Pinpoint the cell where the given text exists, returning its (X, Y) midpoint coordinate. 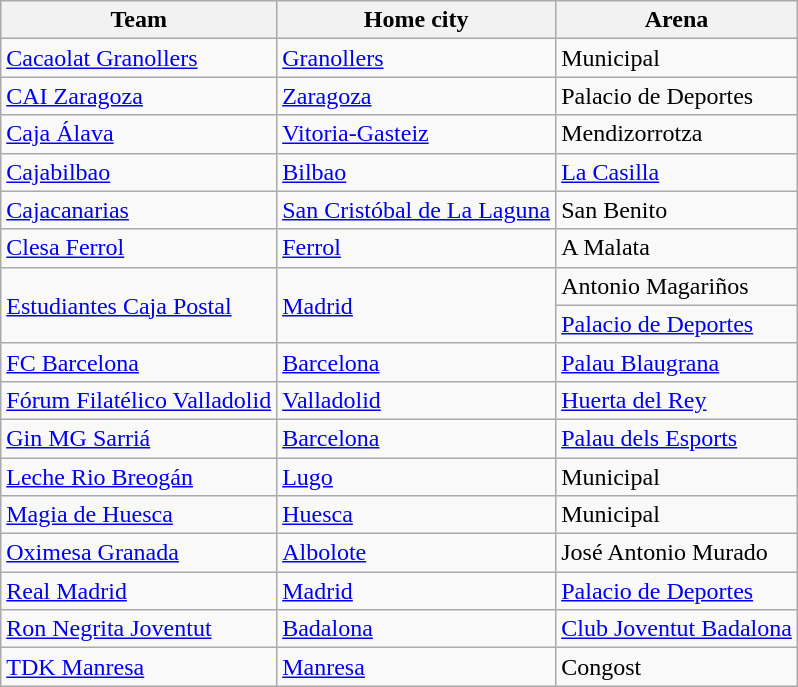
Leche Rio Breogán (139, 477)
Mendizorrotza (677, 134)
Clesa Ferrol (139, 248)
San Cristóbal de La Laguna (416, 210)
FC Barcelona (139, 362)
Albolote (416, 553)
Arena (677, 20)
Antonio Magariños (677, 286)
Bilbao (416, 172)
Huerta del Rey (677, 400)
La Casilla (677, 172)
José Antonio Murado (677, 553)
Gin MG Sarriá (139, 438)
Manresa (416, 667)
Magia de Huesca (139, 515)
Vitoria-Gasteiz (416, 134)
Granollers (416, 58)
Huesca (416, 515)
Cacaolat Granollers (139, 58)
Congost (677, 667)
Cajabilbao (139, 172)
Palau Blaugrana (677, 362)
TDK Manresa (139, 667)
Badalona (416, 629)
Oximesa Granada (139, 553)
Lugo (416, 477)
Club Joventut Badalona (677, 629)
CAI Zaragoza (139, 96)
Ferrol (416, 248)
A Malata (677, 248)
Real Madrid (139, 591)
Team (139, 20)
Home city (416, 20)
Valladolid (416, 400)
Zaragoza (416, 96)
San Benito (677, 210)
Caja Álava (139, 134)
Ron Negrita Joventut (139, 629)
Cajacanarias (139, 210)
Estudiantes Caja Postal (139, 305)
Palau dels Esports (677, 438)
Fórum Filatélico Valladolid (139, 400)
